Output the (x, y) coordinate of the center of the cell containing the given text.  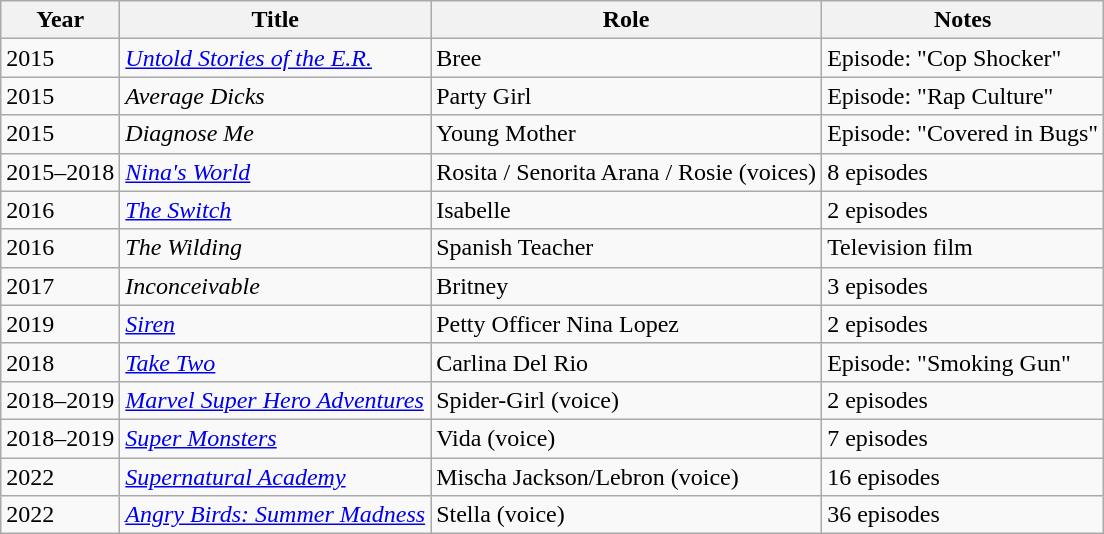
The Switch (276, 210)
Carlina Del Rio (626, 362)
Spanish Teacher (626, 248)
Young Mother (626, 134)
Notes (963, 20)
7 episodes (963, 438)
3 episodes (963, 286)
Nina's World (276, 172)
Supernatural Academy (276, 477)
Role (626, 20)
Marvel Super Hero Adventures (276, 400)
Title (276, 20)
16 episodes (963, 477)
Isabelle (626, 210)
Vida (voice) (626, 438)
Episode: "Rap Culture" (963, 96)
Petty Officer Nina Lopez (626, 324)
Stella (voice) (626, 515)
Angry Birds: Summer Madness (276, 515)
The Wilding (276, 248)
Mischa Jackson/Lebron (voice) (626, 477)
Television film (963, 248)
2017 (60, 286)
Rosita / Senorita Arana / Rosie (voices) (626, 172)
2015–2018 (60, 172)
36 episodes (963, 515)
Average Dicks (276, 96)
Year (60, 20)
Episode: "Smoking Gun" (963, 362)
Siren (276, 324)
Inconceivable (276, 286)
Bree (626, 58)
Take Two (276, 362)
Spider-Girl (voice) (626, 400)
Party Girl (626, 96)
Episode: "Covered in Bugs" (963, 134)
2018 (60, 362)
Diagnose Me (276, 134)
Super Monsters (276, 438)
Episode: "Cop Shocker" (963, 58)
2019 (60, 324)
Britney (626, 286)
Untold Stories of the E.R. (276, 58)
8 episodes (963, 172)
